Determine the (x, y) coordinate at the center of the cell enclosing the given text.  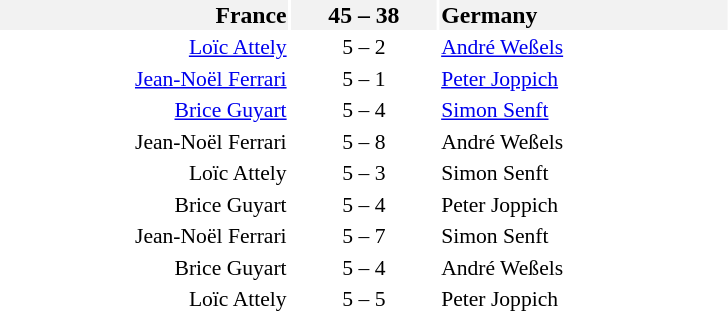
5 – 8 (364, 142)
5 – 2 (364, 47)
Germany (584, 15)
France (144, 15)
5 – 3 (364, 173)
45 – 38 (364, 15)
5 – 1 (364, 78)
5 – 7 (364, 236)
